Pinpoint the cell where the given text exists, returning its (X, Y) midpoint coordinate. 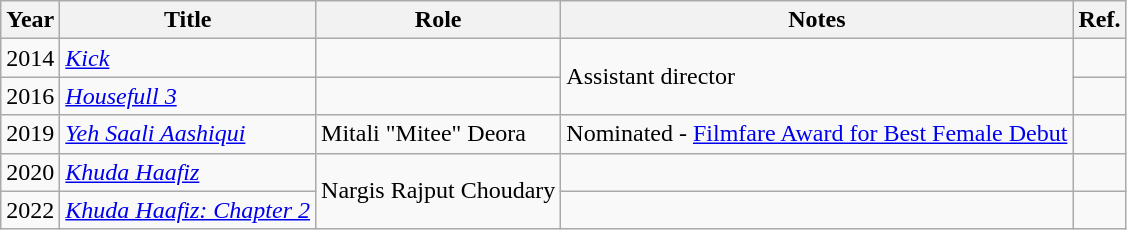
Nargis Rajput Choudary (438, 191)
Khuda Haafiz: Chapter 2 (188, 210)
2022 (30, 210)
Nominated - Filmfare Award for Best Female Debut (817, 134)
Year (30, 20)
Kick (188, 58)
Housefull 3 (188, 96)
Khuda Haafiz (188, 172)
2019 (30, 134)
Ref. (1100, 20)
Mitali "Mitee" Deora (438, 134)
Notes (817, 20)
2014 (30, 58)
Yeh Saali Aashiqui (188, 134)
Title (188, 20)
Assistant director (817, 77)
2016 (30, 96)
Role (438, 20)
2020 (30, 172)
